Determine the [X, Y] coordinate at the center of the cell enclosing the given text.  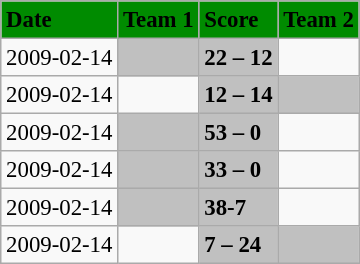
33 – 0 [238, 170]
53 – 0 [238, 133]
7 – 24 [238, 245]
12 – 14 [238, 95]
38-7 [238, 208]
22 – 12 [238, 57]
Date [60, 20]
Team 1 [158, 20]
Score [238, 20]
Team 2 [318, 20]
